Provide the (x, y) coordinate of the cell's center where the given text is located.  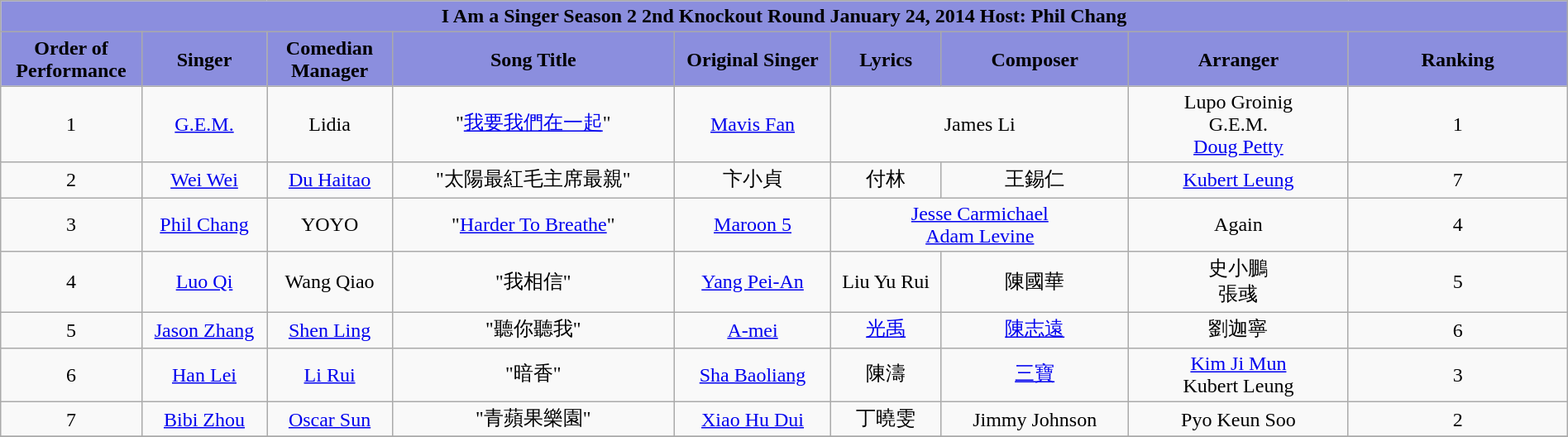
Ranking (1457, 60)
Jesse CarmichaelAdam Levine (980, 223)
Sha Baoliang (753, 374)
史小鵬張彧 (1239, 282)
付林 (887, 180)
"青蘋果樂園" (533, 419)
Oscar Sun (330, 419)
Original Singer (753, 60)
劉迦寧 (1239, 331)
Again (1239, 223)
"聽你聽我" (533, 331)
Lupo GroinigG.E.M.Doug Petty (1239, 124)
Jason Zhang (204, 331)
"暗香" (533, 374)
Phil Chang (204, 223)
Wang Qiao (330, 282)
A-mei (753, 331)
Yang Pei-An (753, 282)
Kubert Leung (1239, 180)
Li Rui (330, 374)
Luo Qi (204, 282)
Kim Ji MunKubert Leung (1239, 374)
王錫仁 (1034, 180)
Jimmy Johnson (1034, 419)
Comedian Manager (330, 60)
丁曉雯 (887, 419)
"我要我們在一起" (533, 124)
Lyrics (887, 60)
Maroon 5 (753, 223)
Shen Ling (330, 331)
"我相信" (533, 282)
Pyo Keun Soo (1239, 419)
"Harder To Breathe" (533, 223)
Du Haitao (330, 180)
卞小貞 (753, 180)
"太陽最紅毛主席最親" (533, 180)
Bibi Zhou (204, 419)
Singer (204, 60)
James Li (980, 124)
Wei Wei (204, 180)
陳志遠 (1034, 331)
光禹 (887, 331)
Song Title (533, 60)
Composer (1034, 60)
Lidia (330, 124)
Arranger (1239, 60)
Xiao Hu Dui (753, 419)
YOYO (330, 223)
Liu Yu Rui (887, 282)
Mavis Fan (753, 124)
Order of Performance (71, 60)
I Am a Singer Season 2 2nd Knockout Round January 24, 2014 Host: Phil Chang (784, 17)
陳濤 (887, 374)
Han Lei (204, 374)
三寶 (1034, 374)
G.E.M. (204, 124)
陳國華 (1034, 282)
